Output the (X, Y) coordinate of the center of the cell containing the given text.  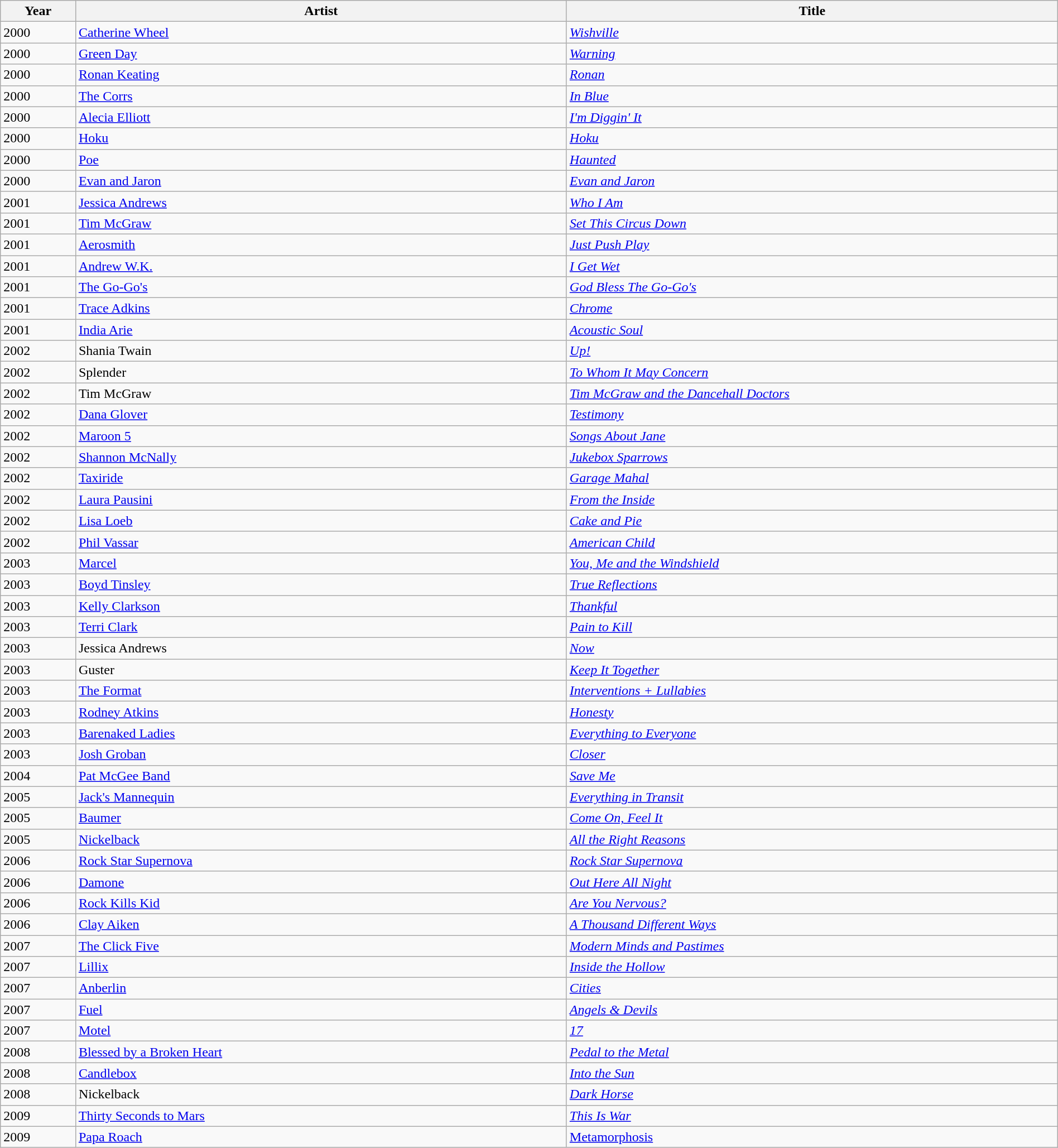
From the Inside (812, 499)
Haunted (812, 160)
Cake and Pie (812, 521)
In Blue (812, 96)
Papa Roach (321, 1137)
Artist (321, 11)
Lisa Loeb (321, 521)
Modern Minds and Pastimes (812, 946)
Testimony (812, 415)
Fuel (321, 1010)
Splender (321, 372)
Jukebox Sparrows (812, 457)
Out Here All Night (812, 882)
2004 (38, 776)
Trace Adkins (321, 309)
God Bless The Go-Go's (812, 287)
Candlebox (321, 1073)
Clay Aiken (321, 924)
Pain to Kill (812, 627)
Songs About Jane (812, 436)
Metamorphosis (812, 1137)
The Format (321, 691)
Thirty Seconds to Mars (321, 1116)
I'm Diggin' It (812, 117)
Into the Sun (812, 1073)
Green Day (321, 54)
Catherine Wheel (321, 32)
Aerosmith (321, 244)
Just Push Play (812, 244)
Who I Am (812, 202)
Shania Twain (321, 351)
All the Right Reasons (812, 839)
Boyd Tinsley (321, 584)
Cities (812, 988)
Shannon McNally (321, 457)
Baumer (321, 818)
Come On, Feel It (812, 818)
17 (812, 1031)
Ronan Keating (321, 75)
Title (812, 11)
The Go-Go's (321, 287)
Jack's Mannequin (321, 797)
Honesty (812, 712)
Alecia Elliott (321, 117)
Laura Pausini (321, 499)
Andrew W.K. (321, 266)
Dana Glover (321, 415)
Tim McGraw and the Dancehall Doctors (812, 393)
Terri Clark (321, 627)
India Arie (321, 330)
The Corrs (321, 96)
Damone (321, 882)
You, Me and the Windshield (812, 563)
Anberlin (321, 988)
Everything to Everyone (812, 733)
Acoustic Soul (812, 330)
Save Me (812, 776)
Barenaked Ladies (321, 733)
Garage Mahal (812, 478)
This Is War (812, 1116)
Year (38, 11)
Interventions + Lullabies (812, 691)
Taxiride (321, 478)
Dark Horse (812, 1094)
Set This Circus Down (812, 223)
Wishville (812, 32)
Guster (321, 670)
Chrome (812, 309)
Now (812, 649)
Are You Nervous? (812, 903)
Closer (812, 755)
Inside the Hollow (812, 967)
Phil Vassar (321, 542)
Pat McGee Band (321, 776)
A Thousand Different Ways (812, 924)
Pedal to the Metal (812, 1052)
True Reflections (812, 584)
Kelly Clarkson (321, 606)
Josh Groban (321, 755)
Everything in Transit (812, 797)
Warning (812, 54)
Lillix (321, 967)
Ronan (812, 75)
The Click Five (321, 946)
Rock Kills Kid (321, 903)
American Child (812, 542)
Poe (321, 160)
Up! (812, 351)
Blessed by a Broken Heart (321, 1052)
Rodney Atkins (321, 712)
To Whom It May Concern (812, 372)
I Get Wet (812, 266)
Motel (321, 1031)
Angels & Devils (812, 1010)
Marcel (321, 563)
Thankful (812, 606)
Maroon 5 (321, 436)
Keep It Together (812, 670)
